Capture the cell that displays the provided text and extract its (X, Y) central coordinate. 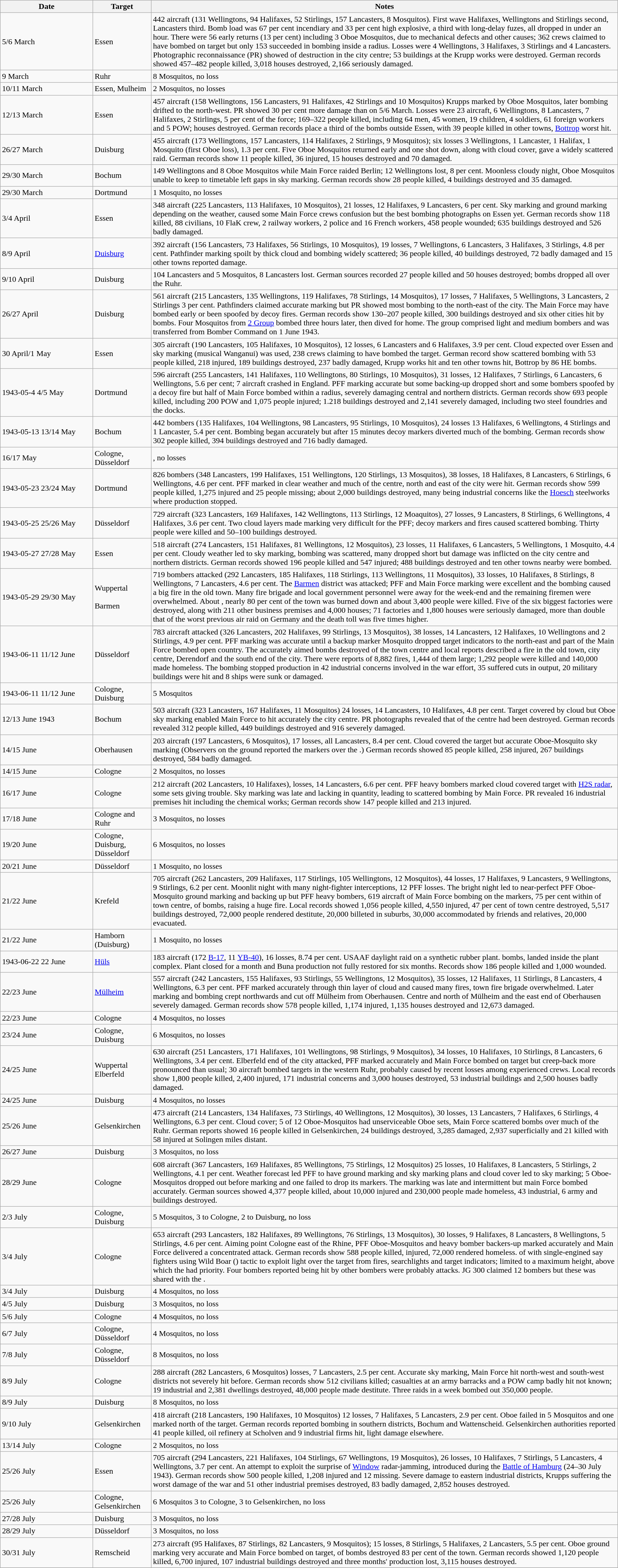
13/14 July (47, 1445)
6 Mosquitos 3 to Cologne, 3 to Gelsenkirchen, no loss (384, 1501)
2 Mosquitos, no loss (384, 1445)
Krefeld (122, 901)
26/27 March (47, 149)
2/3 July (47, 1217)
WuppertalBarmen (122, 597)
19/20 June (47, 844)
Cologne, Gelsenkirchen (122, 1501)
Cologne and Ruhr (122, 818)
10/11 March (47, 89)
Cologne, Duisburg, Düsseldorf (122, 844)
3 Mosquitos, no losses (384, 818)
28/29 July (47, 1531)
6/7 July (47, 1334)
1943-06-22 22 June (47, 962)
9/10 July (47, 1424)
3/4 April (47, 218)
25/26 June (47, 1126)
Remscheid (122, 1552)
Notes (384, 7)
23/24 June (47, 1035)
Ruhr (122, 76)
9/10 April (47, 279)
16/17 May (47, 458)
12/13 June 1943 (47, 719)
Mülheim (122, 992)
Target (122, 7)
5 Mosquitos, 3 to Cologne, 2 to Duisburg, no loss (384, 1217)
104 Lancasters and 5 Mosquitos, 8 Lancasters lost. German sources recorded 27 people killed and 50 houses destroyed; bombs dropped all over the Ruhr. (384, 279)
1943-05-27 27/28 May (47, 553)
30/31 July (47, 1552)
1943-05-23 23/24 May (47, 488)
27/28 July (47, 1519)
Oberhausen (122, 750)
26/27 April (47, 314)
Hamborn (Duisburg) (122, 940)
7/8 July (47, 1355)
Hüls (122, 962)
20/21 June (47, 866)
5 Mosquitos (384, 694)
, no losses (384, 458)
1943-05-29 29/30 May (47, 597)
Date (47, 7)
30 April/1 May (47, 353)
26/27 June (47, 1152)
12/13 March (47, 115)
1943-05-4 4/5 May (47, 393)
WuppertalElberfeld (122, 1070)
8/9 April (47, 253)
9 March (47, 76)
Essen, Mulheim (122, 89)
1943-05-13 13/14 May (47, 432)
28/29 June (47, 1182)
5/6 July (47, 1316)
5/6 March (47, 42)
4/5 July (47, 1304)
16/17 June (47, 793)
1943-05-25 25/26 May (47, 523)
17/18 June (47, 818)
